Capture the cell that displays the provided text and extract its (X, Y) central coordinate. 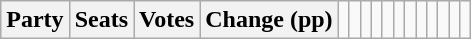
Seats (101, 20)
Votes (167, 20)
Change (pp) (269, 20)
Party (35, 20)
